Output the (X, Y) coordinate of the center of the cell containing the given text.  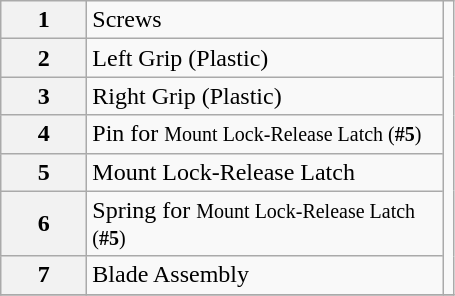
4 (44, 134)
6 (44, 224)
7 (44, 275)
3 (44, 96)
Right Grip (Plastic) (265, 96)
Spring for Mount Lock-Release Latch (#5) (265, 224)
5 (44, 172)
Left Grip (Plastic) (265, 58)
Mount Lock-Release Latch (265, 172)
Blade Assembly (265, 275)
Pin for Mount Lock-Release Latch (#5) (265, 134)
2 (44, 58)
1 (44, 20)
Screws (265, 20)
